Return the (x, y) coordinate for the center point of the cell that contains the specified text.  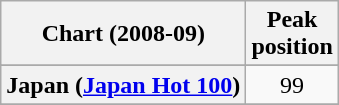
99 (292, 85)
Peakposition (292, 34)
Japan (Japan Hot 100) (124, 85)
Chart (2008-09) (124, 34)
